Extract the (X, Y) coordinate from the center of the cell holding the provided text.  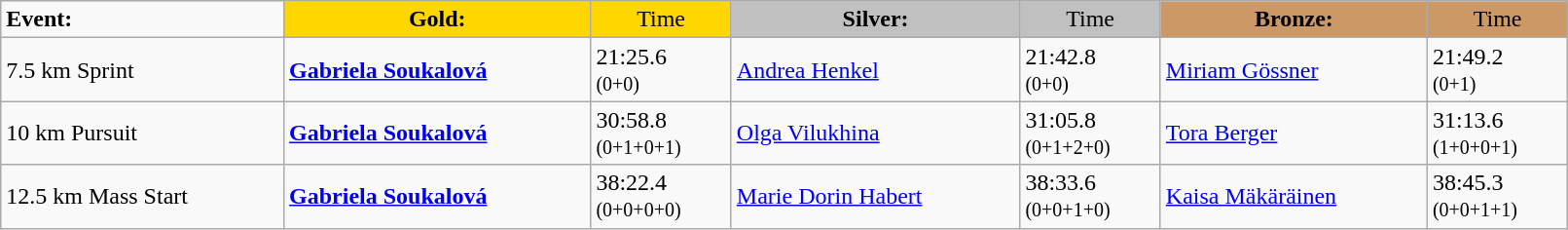
21:25.6(0+0) (661, 70)
38:22.4(0+0+0+0) (661, 197)
Kaisa Mäkäräinen (1294, 197)
31:05.8(0+1+2+0) (1090, 133)
38:45.3(0+0+1+1) (1497, 197)
12.5 km Mass Start (142, 197)
Bronze: (1294, 19)
31:13.6(1+0+0+1) (1497, 133)
21:42.8(0+0) (1090, 70)
Olga Vilukhina (876, 133)
10 km Pursuit (142, 133)
21:49.2(0+1) (1497, 70)
Miriam Gössner (1294, 70)
7.5 km Sprint (142, 70)
Silver: (876, 19)
Marie Dorin Habert (876, 197)
Andrea Henkel (876, 70)
Gold: (438, 19)
38:33.6(0+0+1+0) (1090, 197)
30:58.8(0+1+0+1) (661, 133)
Event: (142, 19)
Tora Berger (1294, 133)
